Extract the [X, Y] coordinate from the center of the cell holding the provided text.  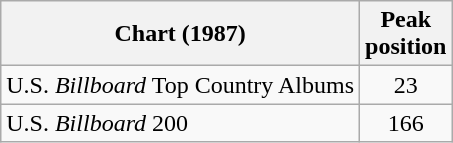
Chart (1987) [180, 34]
U.S. Billboard 200 [180, 123]
U.S. Billboard Top Country Albums [180, 85]
Peakposition [406, 34]
23 [406, 85]
166 [406, 123]
